Locate the cell with the specified text and output its [x, y] center coordinate. 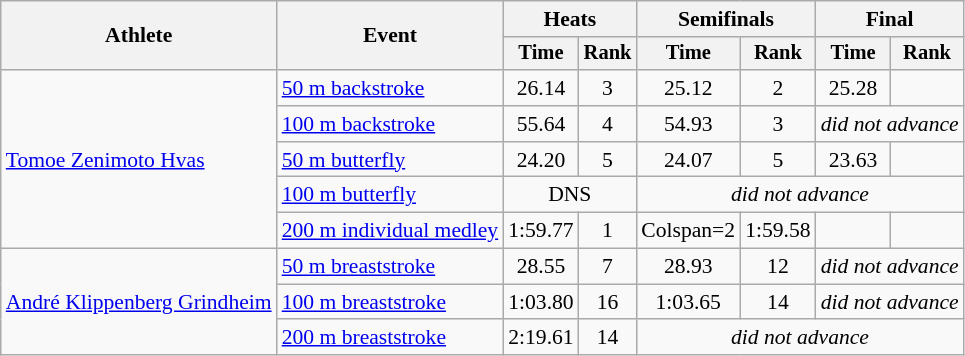
50 m backstroke [390, 88]
54.93 [688, 124]
2:19.61 [540, 338]
Semifinals [726, 19]
28.55 [540, 267]
Athlete [139, 36]
1 [608, 231]
23.63 [854, 160]
55.64 [540, 124]
50 m breaststroke [390, 267]
Final [890, 19]
200 m individual medley [390, 231]
25.12 [688, 88]
Heats [570, 19]
1:59.77 [540, 231]
100 m butterfly [390, 195]
4 [608, 124]
16 [608, 302]
100 m backstroke [390, 124]
Colspan=2 [688, 231]
2 [778, 88]
24.07 [688, 160]
50 m butterfly [390, 160]
Tomoe Zenimoto Hvas [139, 159]
25.28 [854, 88]
26.14 [540, 88]
24.20 [540, 160]
28.93 [688, 267]
7 [608, 267]
1:03.80 [540, 302]
DNS [570, 195]
12 [778, 267]
André Klippenberg Grindheim [139, 302]
1:59.58 [778, 231]
200 m breaststroke [390, 338]
Event [390, 36]
100 m breaststroke [390, 302]
1:03.65 [688, 302]
